Detect which cell encompasses the target text, then output its (X, Y) center coordinate. 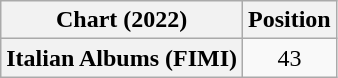
Chart (2022) (122, 20)
Position (290, 20)
Italian Albums (FIMI) (122, 58)
43 (290, 58)
